For the text-containing cell, return its midpoint in [X, Y] coordinate format. 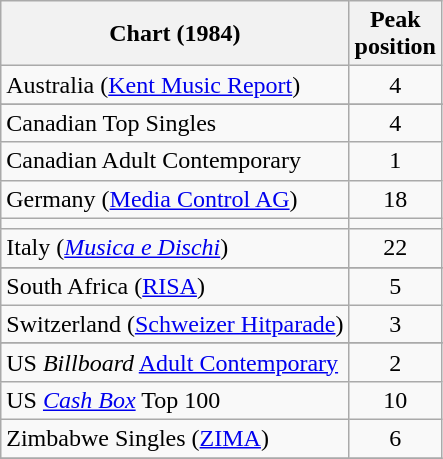
Chart (1984) [175, 34]
Canadian Top Singles [175, 123]
Italy (Musica e Dischi) [175, 248]
US Billboard Adult Contemporary [175, 362]
Australia (Kent Music Report) [175, 85]
Switzerland (Schweizer Hitparade) [175, 324]
3 [395, 324]
2 [395, 362]
US Cash Box Top 100 [175, 400]
1 [395, 161]
5 [395, 286]
6 [395, 438]
Peakposition [395, 34]
South Africa (RISA) [175, 286]
10 [395, 400]
22 [395, 248]
Germany (Media Control AG) [175, 199]
Canadian Adult Contemporary [175, 161]
Zimbabwe Singles (ZIMA) [175, 438]
18 [395, 199]
